Capture the cell that displays the provided text and extract its [x, y] central coordinate. 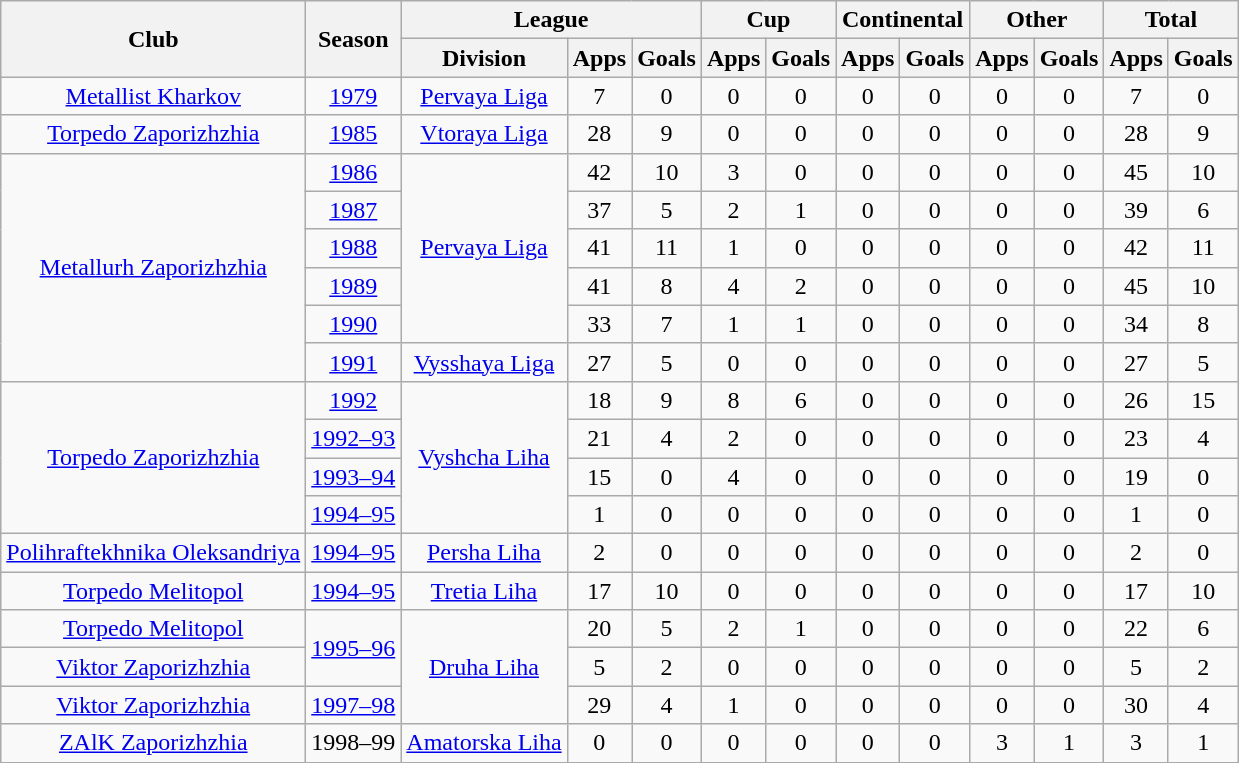
Season [354, 39]
34 [1136, 324]
Division [484, 58]
18 [599, 400]
19 [1136, 477]
1997–98 [354, 705]
1988 [354, 248]
1995–96 [354, 648]
26 [1136, 400]
29 [599, 705]
30 [1136, 705]
Cup [768, 20]
Amatorska Liha [484, 743]
37 [599, 210]
21 [599, 438]
1990 [354, 324]
20 [599, 629]
1998–99 [354, 743]
23 [1136, 438]
1989 [354, 286]
1992–93 [354, 438]
22 [1136, 629]
1993–94 [354, 477]
Vyshcha Liha [484, 457]
1986 [354, 172]
33 [599, 324]
Continental [903, 20]
Vysshaya Liga [484, 362]
Druha Liha [484, 667]
Total [1171, 20]
League [552, 20]
Metallurh Zaporizhzhia [154, 267]
Polihraftekhnika Oleksandriya [154, 553]
1987 [354, 210]
Persha Liha [484, 553]
39 [1136, 210]
Club [154, 39]
Other [1037, 20]
Tretia Liha [484, 591]
1992 [354, 400]
Metallist Kharkov [154, 96]
1979 [354, 96]
ZAlK Zaporizhzhia [154, 743]
1985 [354, 134]
1991 [354, 362]
Vtoraya Liga [484, 134]
